Find where the given text appears and provide that cell's center as [X, Y] coordinate. 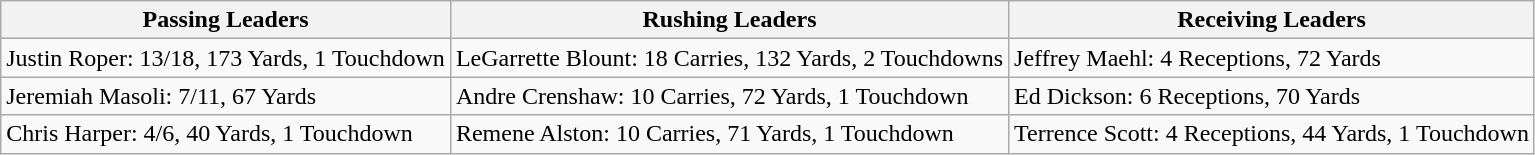
Receiving Leaders [1272, 20]
Ed Dickson: 6 Receptions, 70 Yards [1272, 96]
Jeremiah Masoli: 7/11, 67 Yards [226, 96]
Rushing Leaders [729, 20]
Andre Crenshaw: 10 Carries, 72 Yards, 1 Touchdown [729, 96]
Terrence Scott: 4 Receptions, 44 Yards, 1 Touchdown [1272, 134]
Jeffrey Maehl: 4 Receptions, 72 Yards [1272, 58]
LeGarrette Blount: 18 Carries, 132 Yards, 2 Touchdowns [729, 58]
Remene Alston: 10 Carries, 71 Yards, 1 Touchdown [729, 134]
Chris Harper: 4/6, 40 Yards, 1 Touchdown [226, 134]
Justin Roper: 13/18, 173 Yards, 1 Touchdown [226, 58]
Passing Leaders [226, 20]
